Determine the [x, y] coordinate at the center of the cell enclosing the given text.  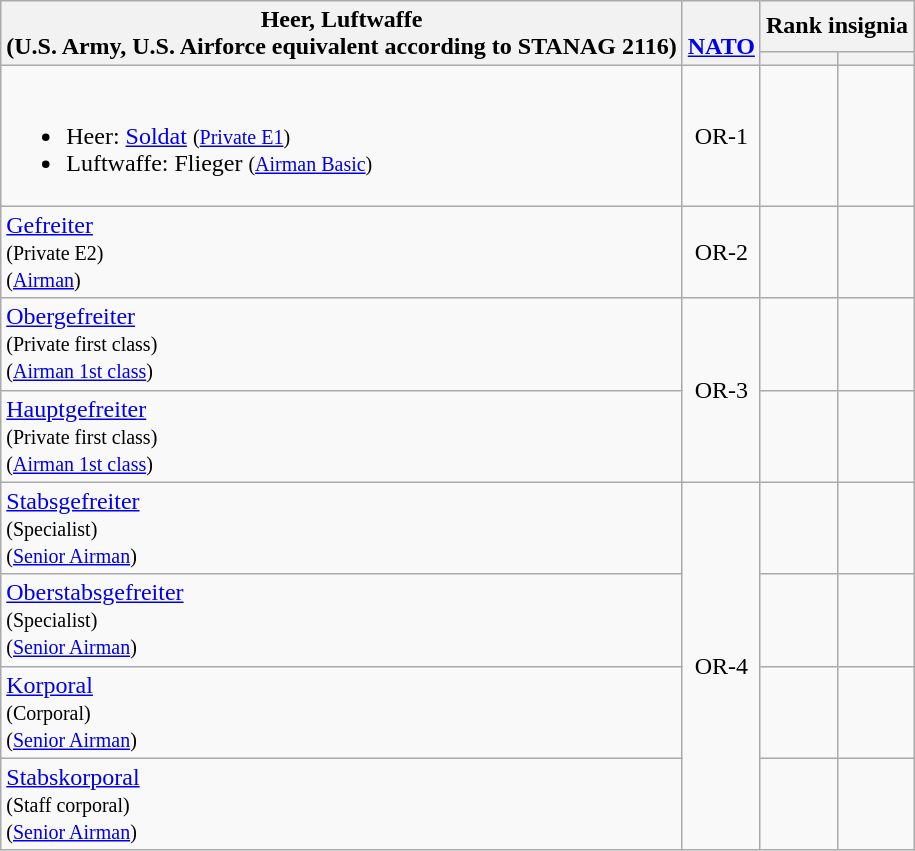
Hauptgefreiter(Private first class) (Airman 1st class) [342, 436]
Stabsgefreiter(Specialist) (Senior Airman) [342, 528]
OR-2 [721, 252]
OR-4 [721, 666]
Heer, Luftwaffe (U.S. Army, U.S. Airforce equivalent according to STANAG 2116) [342, 34]
Gefreiter(Private E2) (Airman) [342, 252]
Rank insignia [836, 26]
Korporal(Corporal) (Senior Airman) [342, 712]
Obergefreiter(Private first class) (Airman 1st class) [342, 344]
Stabskorporal(Staff corporal) (Senior Airman) [342, 804]
Oberstabsgefreiter(Specialist) (Senior Airman) [342, 620]
OR-1 [721, 136]
Heer: Soldat (Private E1)Luftwaffe: Flieger (Airman Basic) [342, 136]
OR-3 [721, 390]
NATO [721, 34]
